Extract the [X, Y] coordinate from the center of the cell holding the provided text.  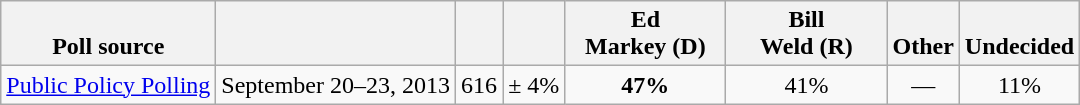
11% [1019, 85]
BillWeld (R) [806, 34]
Public Policy Polling [108, 85]
47% [646, 85]
Undecided [1019, 34]
Other [923, 34]
September 20–23, 2013 [336, 85]
— [923, 85]
616 [480, 85]
Poll source [108, 34]
EdMarkey (D) [646, 34]
41% [806, 85]
± 4% [534, 85]
